Provide the [X, Y] coordinate of the cell's center where the given text is located.  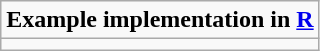
Example implementation in R [160, 20]
